Extract the [X, Y] coordinate from the center of the cell holding the provided text.  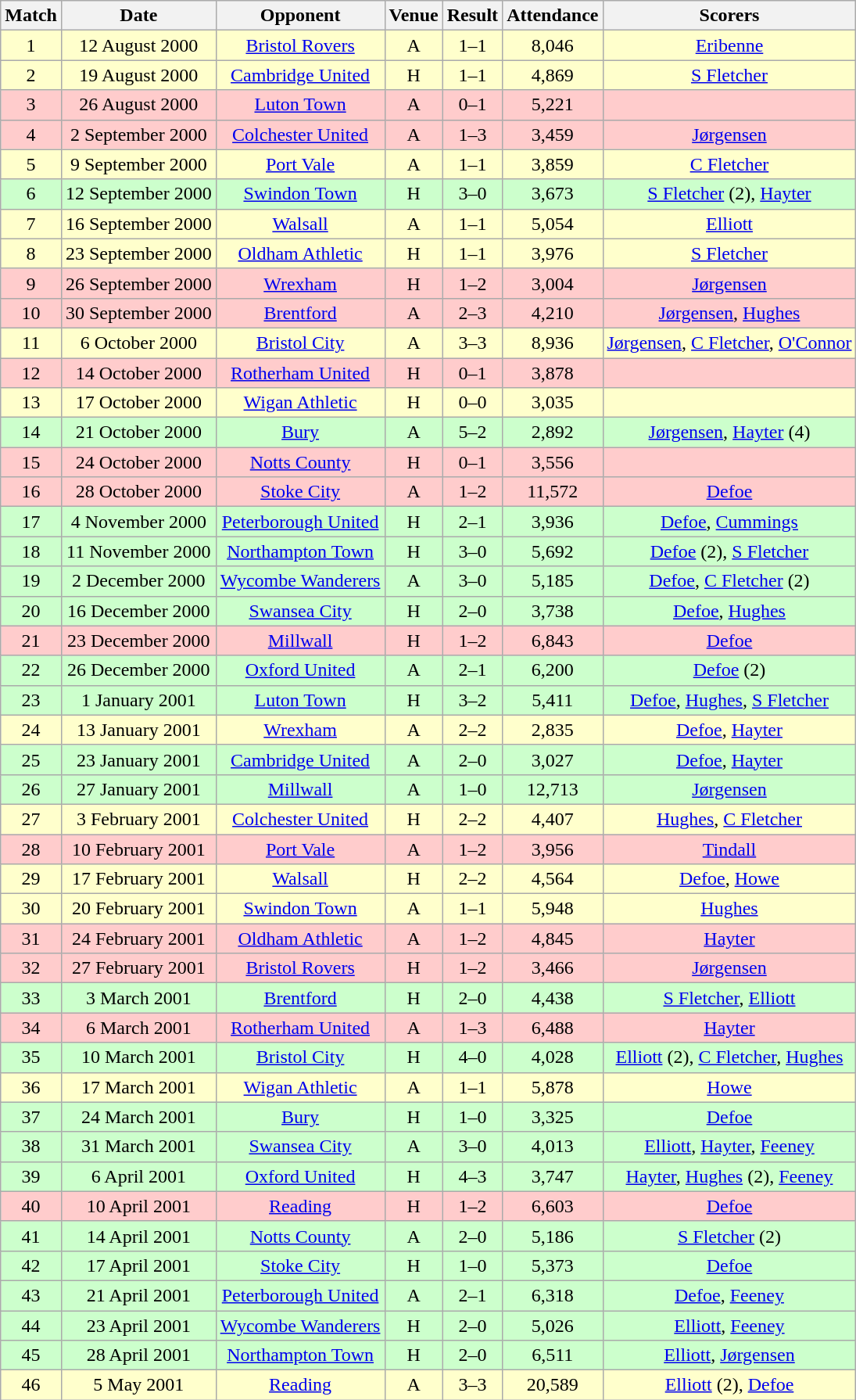
7 [31, 224]
Elliott, Jørgensen [729, 1355]
1 [31, 45]
21 April 2001 [138, 1295]
3,976 [553, 253]
28 October 2000 [138, 492]
12,713 [553, 789]
1 January 2001 [138, 700]
Elliott [729, 224]
35 [31, 1057]
38 [31, 1147]
23 December 2000 [138, 641]
26 September 2000 [138, 283]
Result [472, 16]
24 February 2001 [138, 939]
34 [31, 1028]
Tindall [729, 849]
3,466 [553, 968]
19 [31, 581]
4,407 [553, 819]
24 October 2000 [138, 462]
21 [31, 641]
4,869 [553, 75]
4,845 [553, 939]
3,556 [553, 462]
28 April 2001 [138, 1355]
3 March 2001 [138, 998]
3,325 [553, 1117]
37 [31, 1117]
6 April 2001 [138, 1176]
2 December 2000 [138, 581]
17 February 2001 [138, 879]
43 [31, 1295]
3 February 2001 [138, 819]
41 [31, 1236]
14 October 2000 [138, 373]
Howe [729, 1087]
42 [31, 1265]
3,673 [553, 194]
6,603 [553, 1206]
30 [31, 909]
31 March 2001 [138, 1147]
4 [31, 135]
Hughes, C Fletcher [729, 819]
5 May 2001 [138, 1385]
11 November 2000 [138, 551]
45 [31, 1355]
4–3 [472, 1176]
6,318 [553, 1295]
6,843 [553, 641]
5,411 [553, 700]
16 December 2000 [138, 611]
17 March 2001 [138, 1087]
4,028 [553, 1057]
5,054 [553, 224]
9 September 2000 [138, 164]
17 [31, 522]
24 [31, 730]
12 [31, 373]
20,589 [553, 1385]
27 February 2001 [138, 968]
3,459 [553, 135]
Defoe, Hughes, S Fletcher [729, 700]
Venue [414, 16]
Elliott, Feeney [729, 1326]
4 November 2000 [138, 522]
4,438 [553, 998]
Elliott (2), C Fletcher, Hughes [729, 1057]
10 March 2001 [138, 1057]
5,185 [553, 581]
26 August 2000 [138, 105]
S Fletcher (2) [729, 1236]
Defoe (2), S Fletcher [729, 551]
10 February 2001 [138, 849]
10 April 2001 [138, 1206]
6 [31, 194]
28 [31, 849]
13 January 2001 [138, 730]
3,936 [553, 522]
3,956 [553, 849]
20 [31, 611]
Elliott, Hayter, Feeney [729, 1147]
17 October 2000 [138, 403]
6 March 2001 [138, 1028]
16 September 2000 [138, 224]
44 [31, 1326]
39 [31, 1176]
36 [31, 1087]
15 [31, 462]
2,892 [553, 433]
27 [31, 819]
3,035 [553, 403]
14 [31, 433]
4,013 [553, 1147]
3,738 [553, 611]
6,200 [553, 670]
11,572 [553, 492]
27 January 2001 [138, 789]
Jørgensen, C Fletcher, O'Connor [729, 343]
2 September 2000 [138, 135]
6,511 [553, 1355]
20 February 2001 [138, 909]
29 [31, 879]
5,221 [553, 105]
Defoe, C Fletcher (2) [729, 581]
6 October 2000 [138, 343]
0–0 [472, 403]
Opponent [300, 16]
23 April 2001 [138, 1326]
3–2 [472, 700]
40 [31, 1206]
16 [31, 492]
Scorers [729, 16]
5,948 [553, 909]
5 [31, 164]
5,878 [553, 1087]
12 September 2000 [138, 194]
6,488 [553, 1028]
Match [31, 16]
4,210 [553, 313]
2,835 [553, 730]
5,026 [553, 1326]
5,692 [553, 551]
3,747 [553, 1176]
Hayter, Hughes (2), Feeney [729, 1176]
18 [31, 551]
8 [31, 253]
5,186 [553, 1236]
3,859 [553, 164]
3,878 [553, 373]
31 [31, 939]
22 [31, 670]
24 March 2001 [138, 1117]
3 [31, 105]
Date [138, 16]
5,373 [553, 1265]
14 April 2001 [138, 1236]
3,004 [553, 283]
9 [31, 283]
Defoe (2) [729, 670]
8,936 [553, 343]
Defoe, Feeney [729, 1295]
11 [31, 343]
S Fletcher, Elliott [729, 998]
10 [31, 313]
13 [31, 403]
46 [31, 1385]
17 April 2001 [138, 1265]
5–2 [472, 433]
25 [31, 759]
12 August 2000 [138, 45]
C Fletcher [729, 164]
Elliott (2), Defoe [729, 1385]
33 [31, 998]
32 [31, 968]
4–0 [472, 1057]
2 [31, 75]
21 October 2000 [138, 433]
Defoe, Howe [729, 879]
Attendance [553, 16]
Jørgensen, Hughes [729, 313]
26 [31, 789]
23 January 2001 [138, 759]
8,046 [553, 45]
26 December 2000 [138, 670]
Hughes [729, 909]
Jørgensen, Hayter (4) [729, 433]
3,027 [553, 759]
30 September 2000 [138, 313]
23 September 2000 [138, 253]
23 [31, 700]
4,564 [553, 879]
Eribenne [729, 45]
Defoe, Hughes [729, 611]
19 August 2000 [138, 75]
2–3 [472, 313]
Defoe, Cummings [729, 522]
S Fletcher (2), Hayter [729, 194]
